Capture the cell that displays the provided text and extract its (x, y) central coordinate. 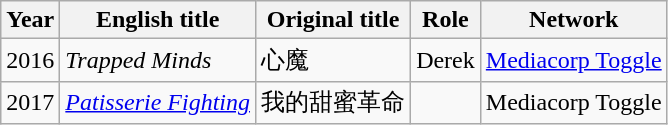
Original title (334, 20)
Trapped Minds (158, 60)
心魔 (334, 60)
2016 (30, 60)
Patisserie Fighting (158, 102)
Derek (446, 60)
Network (574, 20)
English title (158, 20)
2017 (30, 102)
我的甜蜜革命 (334, 102)
Role (446, 20)
Year (30, 20)
